From the cell containing the given text, extract its center point as [X, Y] coordinate. 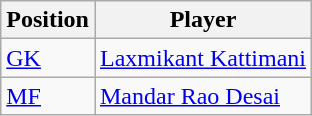
Position [48, 20]
Laxmikant Kattimani [202, 58]
GK [48, 58]
Player [202, 20]
MF [48, 96]
Mandar Rao Desai [202, 96]
